Output the [x, y] coordinate of the center of the cell containing the given text.  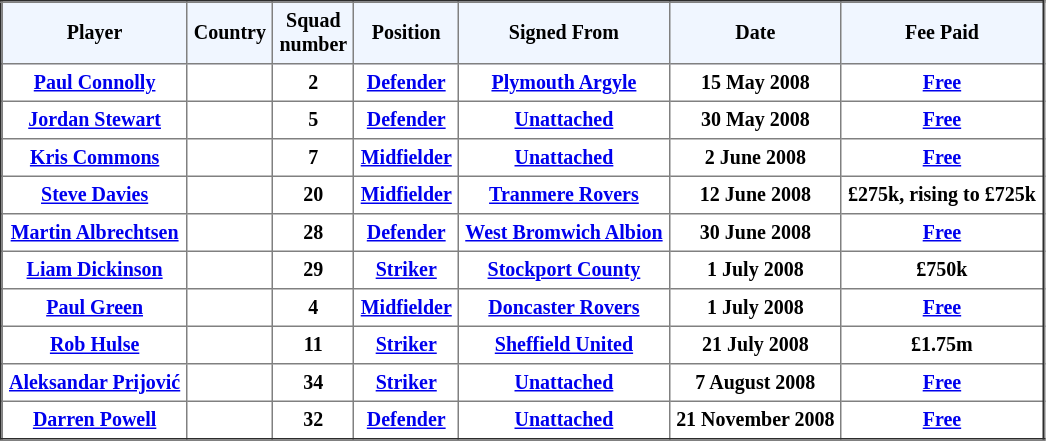
21 November 2008 [755, 420]
Liam Dickinson [94, 270]
Darren Powell [94, 420]
Doncaster Rovers [564, 308]
Martin Albrechtsen [94, 233]
30 May 2008 [755, 120]
Sheffield United [564, 345]
West Bromwich Albion [564, 233]
11 [314, 345]
Paul Green [94, 308]
Signed From [564, 33]
Steve Davies [94, 195]
2 June 2008 [755, 158]
12 June 2008 [755, 195]
7 August 2008 [755, 383]
Country [230, 33]
£275k, rising to £725k [942, 195]
28 [314, 233]
Player [94, 33]
£750k [942, 270]
Aleksandar Prijović [94, 383]
Rob Hulse [94, 345]
32 [314, 420]
30 June 2008 [755, 233]
Stockport County [564, 270]
Jordan Stewart [94, 120]
Fee Paid [942, 33]
15 May 2008 [755, 83]
21 July 2008 [755, 345]
7 [314, 158]
29 [314, 270]
Date [755, 33]
Plymouth Argyle [564, 83]
20 [314, 195]
34 [314, 383]
Squadnumber [314, 33]
£1.75m [942, 345]
2 [314, 83]
5 [314, 120]
Tranmere Rovers [564, 195]
Kris Commons [94, 158]
4 [314, 308]
Paul Connolly [94, 83]
Position [406, 33]
